Return [X, Y] of the center of cell containing provided text 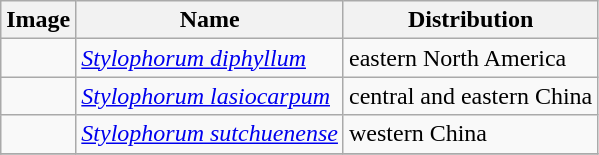
Stylophorum lasiocarpum [210, 96]
central and eastern China [470, 96]
Image [38, 20]
eastern North America [470, 58]
Stylophorum diphyllum [210, 58]
Stylophorum sutchuenense [210, 134]
western China [470, 134]
Distribution [470, 20]
Name [210, 20]
